Capture the cell that displays the provided text and extract its (X, Y) central coordinate. 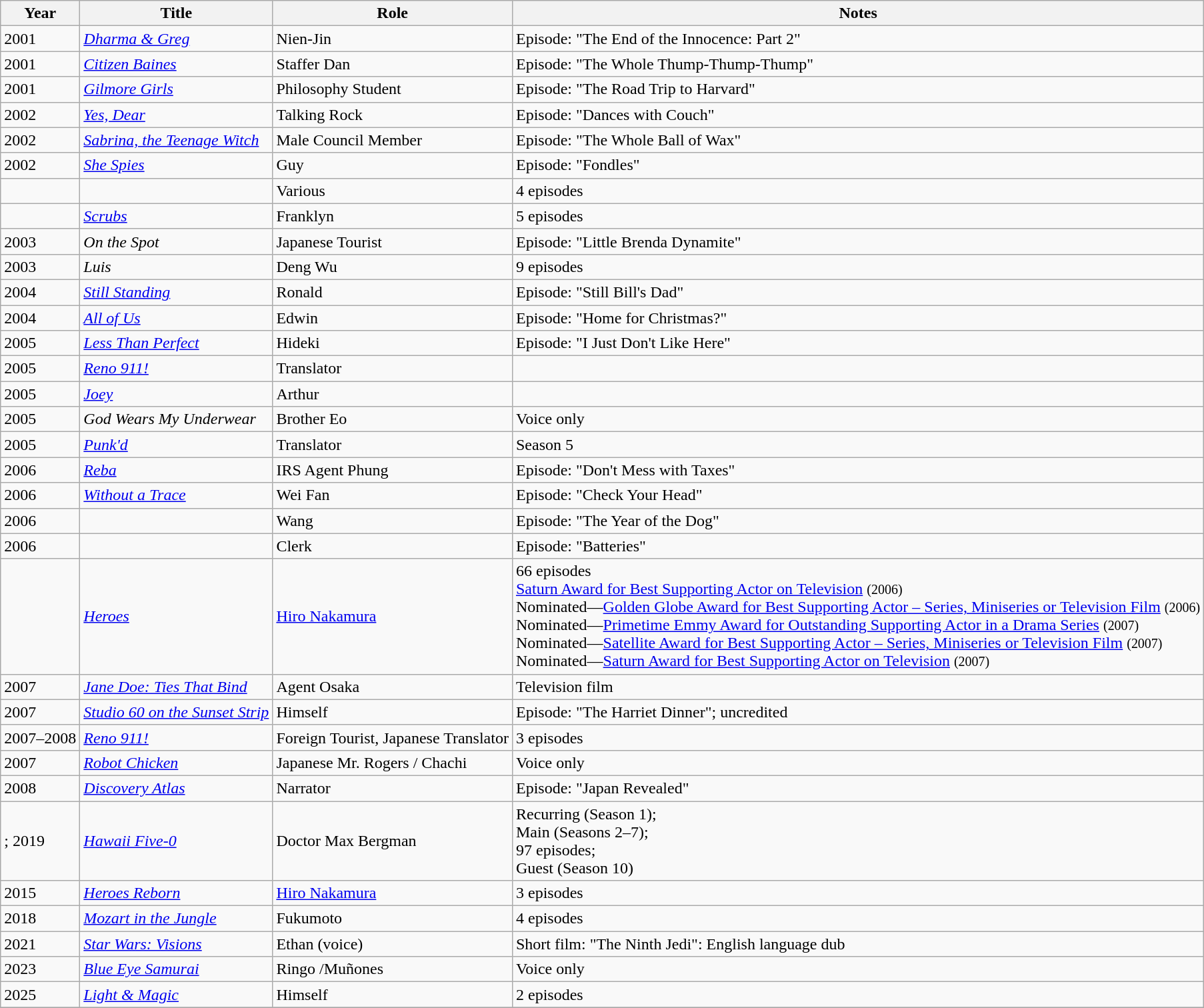
Wei Fan (393, 495)
Episode: "The Whole Thump-Thump-Thump" (857, 64)
Episode: "The Year of the Dog" (857, 521)
IRS Agent Phung (393, 470)
Punk'd (176, 445)
Various (393, 191)
Citizen Baines (176, 64)
God Wears My Underwear (176, 419)
Ringo /Muñones (393, 969)
Hawaii Five-0 (176, 841)
Episode: "Fondles" (857, 165)
Scrubs (176, 216)
Joey (176, 394)
2007–2008 (40, 737)
Season 5 (857, 445)
Heroes (176, 616)
Sabrina, the Teenage Witch (176, 140)
Reba (176, 470)
Title (176, 13)
Notes (857, 13)
Dharma & Greg (176, 39)
Episode: "The Road Trip to Harvard" (857, 89)
Luis (176, 267)
Male Council Member (393, 140)
Foreign Tourist, Japanese Translator (393, 737)
Episode: "Dances with Couch" (857, 115)
Brother Eo (393, 419)
Episode: "Home for Christmas?" (857, 318)
Philosophy Student (393, 89)
Jane Doe: Ties That Bind (176, 687)
Guy (393, 165)
2015 (40, 893)
Narrator (393, 788)
2025 (40, 995)
2008 (40, 788)
Episode: "Still Bill's Dad" (857, 292)
Without a Trace (176, 495)
2018 (40, 919)
Japanese Mr. Rogers / Chachi (393, 763)
Japanese Tourist (393, 241)
Episode: "I Just Don't Like Here" (857, 343)
Less Than Perfect (176, 343)
Episode: "The Whole Ball of Wax" (857, 140)
9 episodes (857, 267)
Wang (393, 521)
2023 (40, 969)
On the Spot (176, 241)
Deng Wu (393, 267)
Episode: "The Harriet Dinner"; uncredited (857, 712)
Agent Osaka (393, 687)
Discovery Atlas (176, 788)
Fukumoto (393, 919)
Episode: "Little Brenda Dynamite" (857, 241)
5 episodes (857, 216)
Episode: "The End of the Innocence: Part 2" (857, 39)
Talking Rock (393, 115)
Clerk (393, 546)
2 episodes (857, 995)
Robot Chicken (176, 763)
Staffer Dan (393, 64)
She Spies (176, 165)
Arthur (393, 394)
Heroes Reborn (176, 893)
Nien-Jin (393, 39)
Light & Magic (176, 995)
All of Us (176, 318)
Episode: "Batteries" (857, 546)
Year (40, 13)
Still Standing (176, 292)
Television film (857, 687)
Episode: "Don't Mess with Taxes" (857, 470)
Studio 60 on the Sunset Strip (176, 712)
2021 (40, 944)
Ronald (393, 292)
Recurring (Season 1);Main (Seasons 2–7); 97 episodes; Guest (Season 10) (857, 841)
Star Wars: Visions (176, 944)
Role (393, 13)
Doctor Max Bergman (393, 841)
Short film: "The Ninth Jedi": English language dub (857, 944)
Mozart in the Jungle (176, 919)
Ethan (voice) (393, 944)
Gilmore Girls (176, 89)
Episode: "Japan Revealed" (857, 788)
Yes, Dear (176, 115)
Blue Eye Samurai (176, 969)
; 2019 (40, 841)
Episode: "Check Your Head" (857, 495)
Edwin (393, 318)
Hideki (393, 343)
Franklyn (393, 216)
